Scan for the cell matching the given text and deliver its [X, Y] coordinate at center. 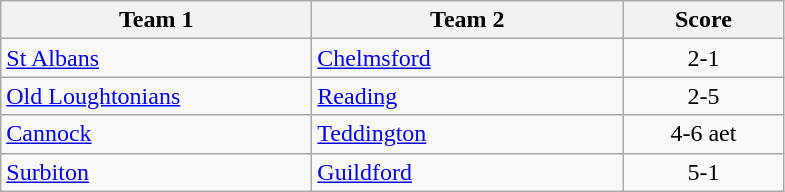
5-1 [704, 172]
St Albans [156, 58]
Chelmsford [468, 58]
Team 2 [468, 20]
Old Loughtonians [156, 96]
Surbiton [156, 172]
Teddington [468, 134]
2-1 [704, 58]
4-6 aet [704, 134]
2-5 [704, 96]
Team 1 [156, 20]
Score [704, 20]
Guildford [468, 172]
Cannock [156, 134]
Reading [468, 96]
